From the cell containing the given text, extract its center point as (x, y) coordinate. 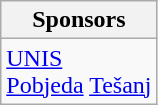
UNISPobjeda Tešanj (79, 72)
Sponsors (79, 20)
